Search for the cell housing the specified text and yield its (x, y) center coordinate. 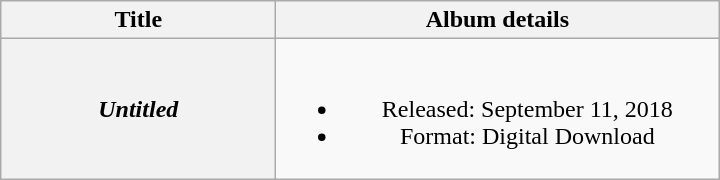
Album details (498, 20)
Title (138, 20)
Released: September 11, 2018Format: Digital Download (498, 109)
Untitled (138, 109)
